Return [X, Y] of the center of cell containing provided text 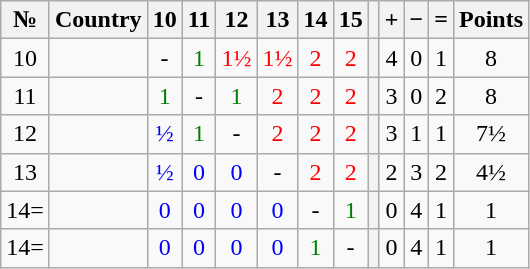
4½ [490, 172]
15 [350, 20]
= [442, 20]
14 [316, 20]
− [416, 20]
Points [490, 20]
7½ [490, 134]
Country [98, 20]
№ [26, 20]
+ [392, 20]
